Scan for the cell matching the given text and deliver its [x, y] coordinate at center. 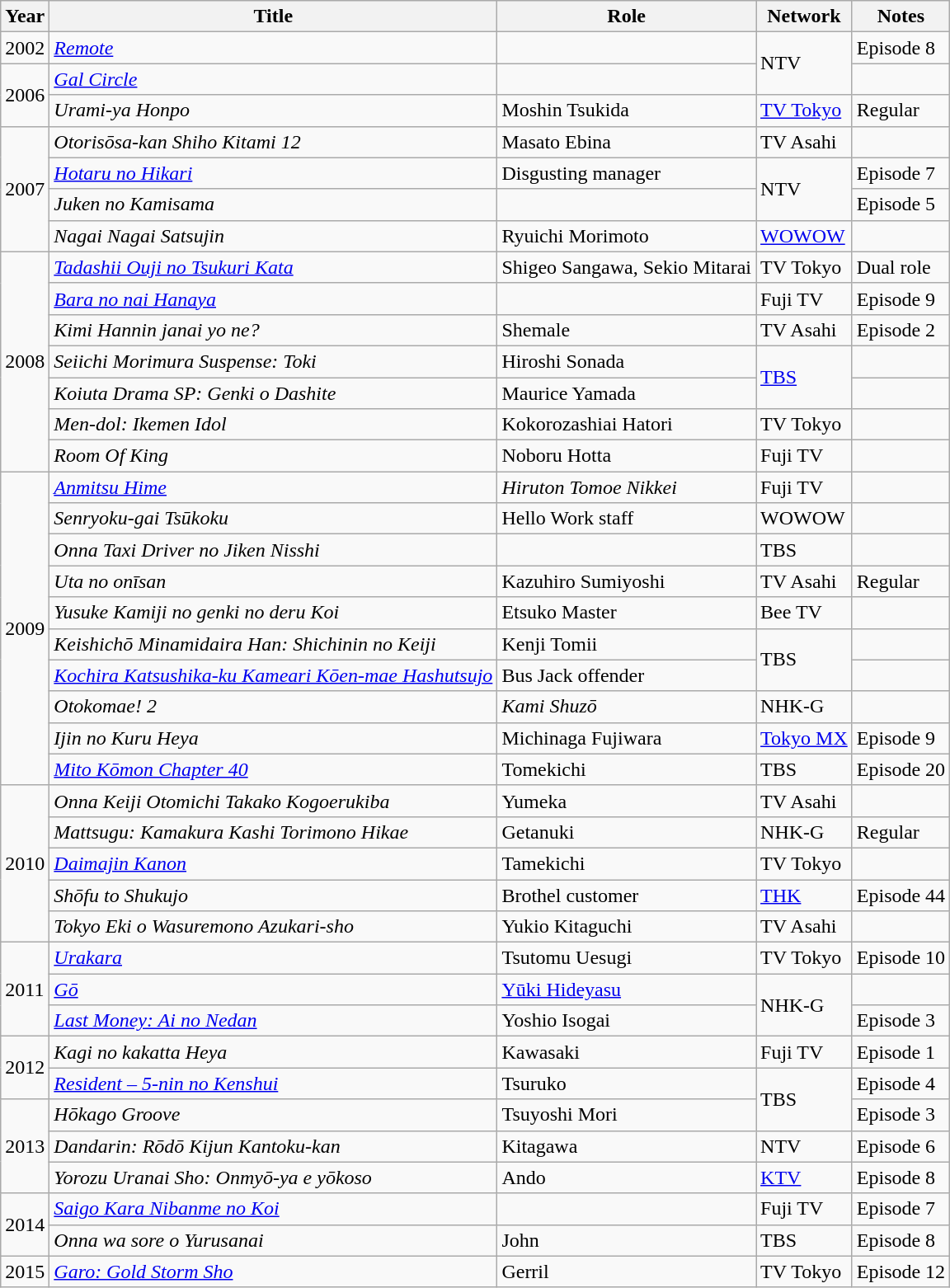
Episode 1 [901, 1052]
Moshin Tsukida [627, 110]
Hōkago Groove [274, 1115]
Mito Kōmon Chapter 40 [274, 769]
Brothel customer [627, 895]
Koiuta Drama SP: Genki o Dashite [274, 393]
Yumeka [627, 801]
Dandarin: Rōdō Kijun Kantoku-kan [274, 1146]
Tadashii Ouji no Tsukuri Kata [274, 267]
Kitagawa [627, 1146]
Kochira Katsushika-ku Kameari Kōen-mae Hashutsujo [274, 675]
Onna Keiji Otomichi Takako Kogoerukiba [274, 801]
Keishichō Minamidaira Han: Shichinin no Keiji [274, 644]
Men-dol: Ikemen Idol [274, 425]
John [627, 1240]
Ijin no Kuru Heya [274, 738]
2009 [25, 628]
Tsuyoshi Mori [627, 1115]
Tomekichi [627, 769]
2006 [25, 95]
2014 [25, 1225]
Dual role [901, 267]
Seiichi Morimura Suspense: Toki [274, 361]
Getanuki [627, 832]
Kimi Hannin janai yo ne? [274, 330]
Uta no onīsan [274, 581]
Yoshio Isogai [627, 1021]
Tokyo Eki o Wasuremono Azukari-sho [274, 927]
Episode 4 [901, 1084]
Tsutomu Uesugi [627, 958]
Otokomae! 2 [274, 707]
Disgusting manager [627, 173]
Last Money: Ai no Nedan [274, 1021]
2008 [25, 361]
Yusuke Kamiji no genki no deru Koi [274, 613]
Episode 6 [901, 1146]
Remote [274, 48]
Episode 10 [901, 958]
Hotaru no Hikari [274, 173]
Saigo Kara Nibanme no Koi [274, 1209]
Title [274, 16]
2010 [25, 863]
Resident – 5-nin no Kenshui [274, 1084]
Gō [274, 990]
Otorisōsa-kan Shiho Kitami 12 [274, 142]
Tsuruko [627, 1084]
Urami-ya Honpo [274, 110]
Nagai Nagai Satsujin [274, 236]
Masato Ebina [627, 142]
Episode 12 [901, 1272]
Senryoku-gai Tsūkoku [274, 519]
Garo: Gold Storm Sho [274, 1272]
Juken no Kamisama [274, 204]
Tokyo MX [805, 738]
KTV [805, 1178]
2002 [25, 48]
Year [25, 16]
Bus Jack offender [627, 675]
2011 [25, 990]
Hiroshi Sonada [627, 361]
Kami Shuzō [627, 707]
Ryuichi Morimoto [627, 236]
Ando [627, 1178]
Shemale [627, 330]
Episode 20 [901, 769]
Yūki Hideyasu [627, 990]
Tamekichi [627, 863]
2007 [25, 189]
Onna Taxi Driver no Jiken Nisshi [274, 550]
2012 [25, 1068]
2013 [25, 1146]
Kenji Tomii [627, 644]
Episode 5 [901, 204]
Mattsugu: Kamakura Kashi Torimono Hikae [274, 832]
Role [627, 16]
Noboru Hotta [627, 456]
Daimajin Kanon [274, 863]
Network [805, 16]
2015 [25, 1272]
Maurice Yamada [627, 393]
Bee TV [805, 613]
Urakara [274, 958]
Gerril [627, 1272]
Bara no nai Hanaya [274, 298]
Onna wa sore o Yurusanai [274, 1240]
Michinaga Fujiwara [627, 738]
Gal Circle [274, 79]
Kagi no kakatta Heya [274, 1052]
Kawasaki [627, 1052]
Episode 2 [901, 330]
Kokorozashiai Hatori [627, 425]
Yorozu Uranai Sho: Onmyō-ya e yōkoso [274, 1178]
Room Of King [274, 456]
Yukio Kitaguchi [627, 927]
Episode 44 [901, 895]
Shigeo Sangawa, Sekio Mitarai [627, 267]
THK [805, 895]
Hello Work staff [627, 519]
Shōfu to Shukujo [274, 895]
Anmitsu Hime [274, 487]
Kazuhiro Sumiyoshi [627, 581]
Hiruton Tomoe Nikkei [627, 487]
Etsuko Master [627, 613]
Notes [901, 16]
